Output the [X, Y] coordinate of the center of the cell containing the given text.  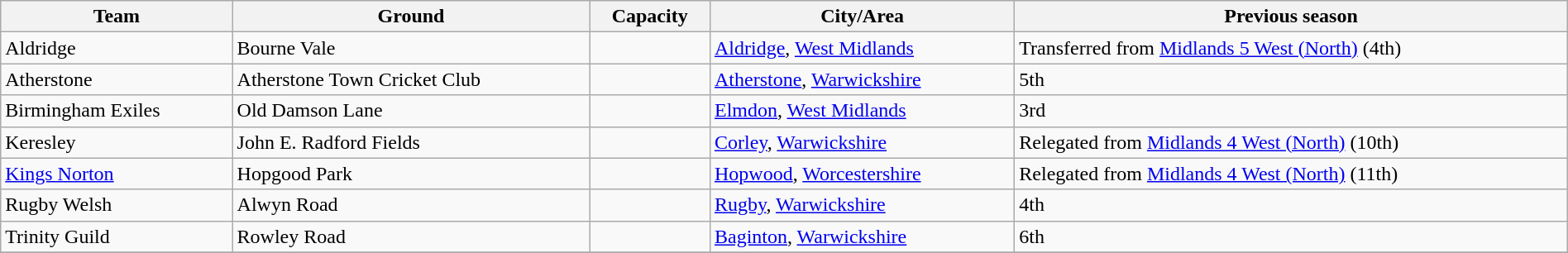
Kings Norton [117, 174]
6th [1291, 236]
Ground [411, 17]
City/Area [862, 17]
Atherstone Town Cricket Club [411, 79]
John E. Radford Fields [411, 142]
Capacity [650, 17]
Birmingham Exiles [117, 111]
Corley, Warwickshire [862, 142]
Atherstone [117, 79]
Aldridge [117, 48]
Baginton, Warwickshire [862, 236]
Previous season [1291, 17]
5th [1291, 79]
Team [117, 17]
Atherstone, Warwickshire [862, 79]
Rugby Welsh [117, 205]
Rugby, Warwickshire [862, 205]
3rd [1291, 111]
Trinity Guild [117, 236]
Keresley [117, 142]
Relegated from Midlands 4 West (North) (10th) [1291, 142]
Relegated from Midlands 4 West (North) (11th) [1291, 174]
Elmdon, West Midlands [862, 111]
4th [1291, 205]
Rowley Road [411, 236]
Bourne Vale [411, 48]
Transferred from Midlands 5 West (North) (4th) [1291, 48]
Aldridge, West Midlands [862, 48]
Old Damson Lane [411, 111]
Hopgood Park [411, 174]
Hopwood, Worcestershire [862, 174]
Alwyn Road [411, 205]
